Pinpoint the cell where the given text exists, returning its [x, y] midpoint coordinate. 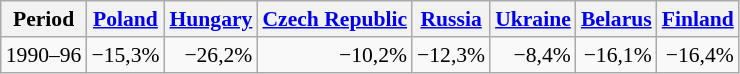
−12,3% [451, 55]
−15,3% [125, 55]
−8,4% [533, 55]
−26,2% [212, 55]
Period [44, 19]
−10,2% [334, 55]
−16,1% [616, 55]
−16,4% [698, 55]
Ukraine [533, 19]
Hungary [212, 19]
Belarus [616, 19]
1990–96 [44, 55]
Poland [125, 19]
Russia [451, 19]
Finland [698, 19]
Czech Republic [334, 19]
